Provide the (X, Y) coordinate of the cell's center where the given text is located.  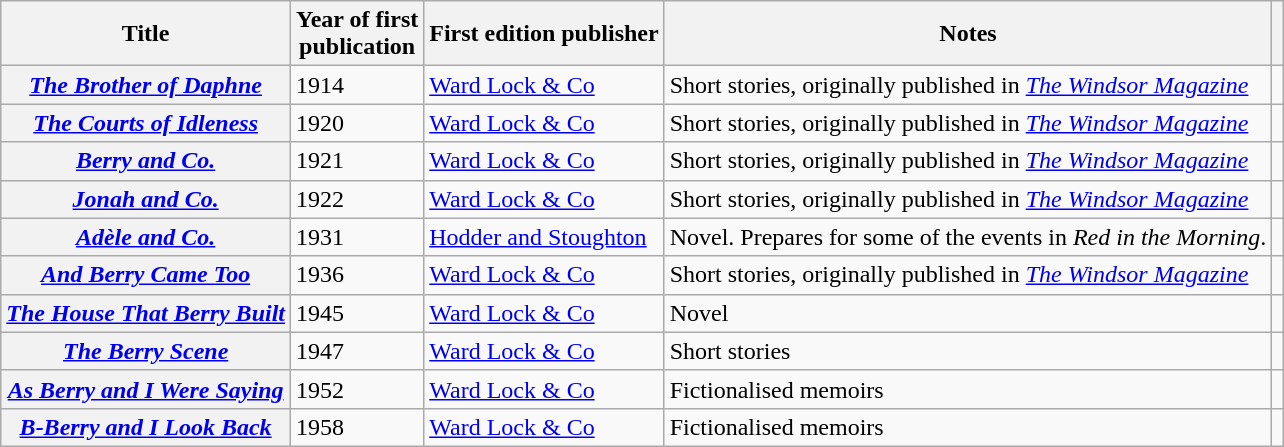
The Brother of Daphne (146, 85)
Jonah and Co. (146, 199)
1936 (358, 275)
Hodder and Stoughton (544, 237)
Berry and Co. (146, 161)
1945 (358, 313)
The Berry Scene (146, 351)
1958 (358, 427)
Novel. Prepares for some of the events in Red in the Morning. (968, 237)
1952 (358, 389)
And Berry Came Too (146, 275)
Title (146, 34)
Novel (968, 313)
First edition publisher (544, 34)
1921 (358, 161)
The Courts of Idleness (146, 123)
Adèle and Co. (146, 237)
1947 (358, 351)
B-Berry and I Look Back (146, 427)
Year of firstpublication (358, 34)
Short stories (968, 351)
1914 (358, 85)
1920 (358, 123)
1931 (358, 237)
Notes (968, 34)
As Berry and I Were Saying (146, 389)
1922 (358, 199)
The House That Berry Built (146, 313)
